Extract the (x, y) coordinate from the center of the cell holding the provided text.  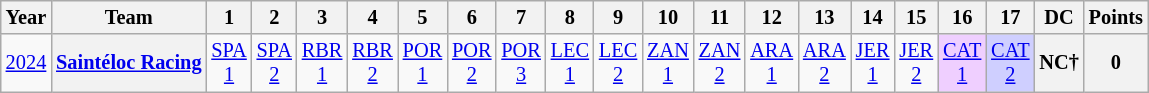
2 (274, 17)
NC† (1058, 63)
7 (520, 17)
0 (1116, 63)
Year (26, 17)
CAT1 (962, 63)
RBR1 (322, 63)
POR2 (472, 63)
13 (824, 17)
POR3 (520, 63)
9 (618, 17)
DC (1058, 17)
6 (472, 17)
4 (372, 17)
LEC1 (570, 63)
10 (668, 17)
Team (128, 17)
2024 (26, 63)
JER2 (916, 63)
SPA1 (228, 63)
ARA2 (824, 63)
3 (322, 17)
14 (873, 17)
Saintéloc Racing (128, 63)
8 (570, 17)
JER1 (873, 63)
CAT2 (1010, 63)
11 (720, 17)
16 (962, 17)
POR1 (422, 63)
12 (772, 17)
ARA1 (772, 63)
1 (228, 17)
SPA2 (274, 63)
RBR2 (372, 63)
ZAN2 (720, 63)
17 (1010, 17)
5 (422, 17)
LEC2 (618, 63)
15 (916, 17)
Points (1116, 17)
ZAN1 (668, 63)
